Output the [x, y] coordinate of the center of the cell containing the given text.  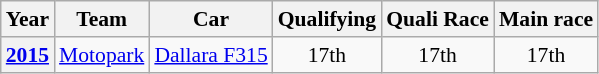
Main race [546, 19]
Year [28, 19]
Team [102, 19]
Quali Race [438, 19]
Dallara F315 [210, 55]
Car [210, 19]
2015 [28, 55]
Qualifying [327, 19]
Motopark [102, 55]
